Identify which cell holds the provided text, then report its (X, Y) central coordinate. 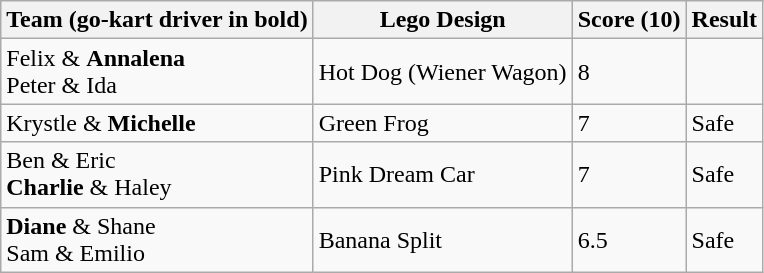
Hot Dog (Wiener Wagon) (442, 72)
Lego Design (442, 20)
Pink Dream Car (442, 174)
Krystle & Michelle (157, 123)
Felix & AnnalenaPeter & Ida (157, 72)
8 (629, 72)
Banana Split (442, 240)
Ben & EricCharlie & Haley (157, 174)
Team (go-kart driver in bold) (157, 20)
Score (10) (629, 20)
Green Frog (442, 123)
6.5 (629, 240)
Diane & ShaneSam & Emilio (157, 240)
Result (724, 20)
